Provide the [X, Y] coordinate of the cell's center where the given text is located.  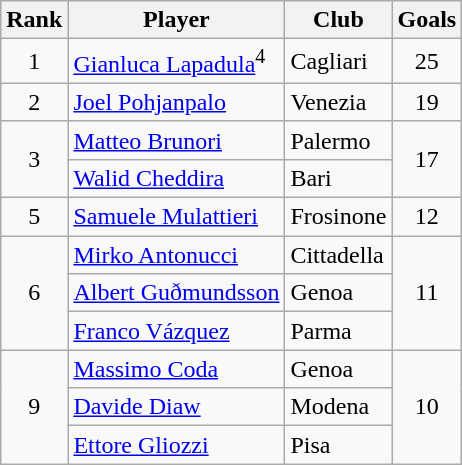
Parma [338, 331]
Albert Guðmundsson [176, 293]
Cittadella [338, 255]
Massimo Coda [176, 369]
Frosinone [338, 217]
Pisa [338, 445]
Mirko Antonucci [176, 255]
6 [34, 293]
Franco Vázquez [176, 331]
Club [338, 20]
Gianluca Lapadula4 [176, 62]
Samuele Mulattieri [176, 217]
Walid Cheddira [176, 178]
Matteo Brunori [176, 140]
11 [427, 293]
Goals [427, 20]
17 [427, 159]
Davide Diaw [176, 407]
Joel Pohjanpalo [176, 102]
Bari [338, 178]
25 [427, 62]
Cagliari [338, 62]
Player [176, 20]
3 [34, 159]
Modena [338, 407]
9 [34, 407]
1 [34, 62]
Rank [34, 20]
2 [34, 102]
19 [427, 102]
5 [34, 217]
Palermo [338, 140]
12 [427, 217]
10 [427, 407]
Venezia [338, 102]
Ettore Gliozzi [176, 445]
